Detect which cell encompasses the target text, then output its (x, y) center coordinate. 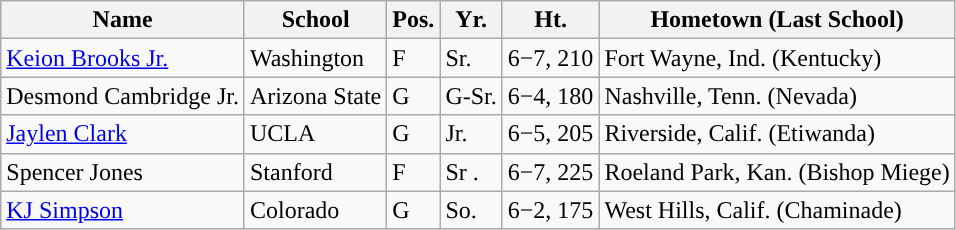
6−5, 205 (550, 134)
Riverside, Calif. (Etiwanda) (777, 134)
KJ Simpson (123, 210)
Sr. (471, 58)
School (315, 20)
Jr. (471, 134)
Spencer Jones (123, 172)
Pos. (414, 20)
6−2, 175 (550, 210)
UCLA (315, 134)
Keion Brooks Jr. (123, 58)
Jaylen Clark (123, 134)
Ht. (550, 20)
Name (123, 20)
Fort Wayne, Ind. (Kentucky) (777, 58)
Roeland Park, Kan. (Bishop Miege) (777, 172)
West Hills, Calif. (Chaminade) (777, 210)
G-Sr. (471, 96)
So. (471, 210)
Arizona State (315, 96)
Washington (315, 58)
Desmond Cambridge Jr. (123, 96)
Sr . (471, 172)
Nashville, Tenn. (Nevada) (777, 96)
Stanford (315, 172)
Yr. (471, 20)
6−7, 225 (550, 172)
6−7, 210 (550, 58)
Hometown (Last School) (777, 20)
Colorado (315, 210)
6−4, 180 (550, 96)
